Locate the cell with the specified text and output its [X, Y] center coordinate. 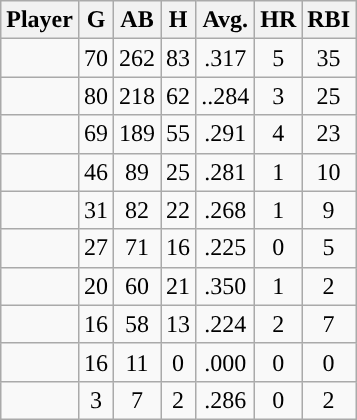
HR [278, 20]
70 [96, 58]
10 [329, 172]
58 [138, 324]
11 [138, 362]
31 [96, 210]
218 [138, 96]
62 [178, 96]
4 [278, 134]
262 [138, 58]
23 [329, 134]
.000 [226, 362]
RBI [329, 20]
.286 [226, 400]
83 [178, 58]
71 [138, 248]
9 [329, 210]
..284 [226, 96]
60 [138, 286]
82 [138, 210]
55 [178, 134]
27 [96, 248]
.224 [226, 324]
80 [96, 96]
189 [138, 134]
.291 [226, 134]
H [178, 20]
46 [96, 172]
AB [138, 20]
89 [138, 172]
.281 [226, 172]
69 [96, 134]
.225 [226, 248]
.317 [226, 58]
.268 [226, 210]
22 [178, 210]
Avg. [226, 20]
.350 [226, 286]
Player [40, 20]
G [96, 20]
21 [178, 286]
35 [329, 58]
20 [96, 286]
13 [178, 324]
